Capture the cell that displays the provided text and extract its [x, y] central coordinate. 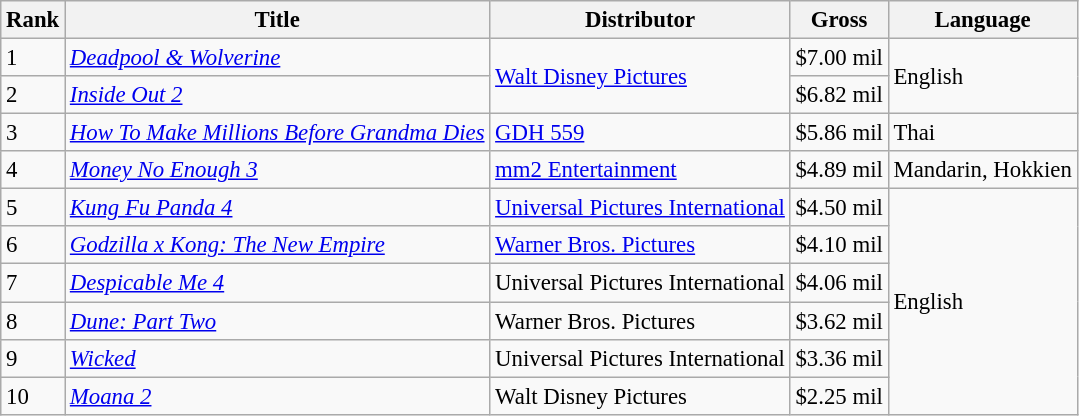
Dune: Part Two [278, 321]
6 [33, 245]
Thai [982, 133]
$4.10 mil [839, 245]
$4.06 mil [839, 283]
Distributor [640, 20]
5 [33, 208]
$4.50 mil [839, 208]
1 [33, 58]
Moana 2 [278, 396]
$5.86 mil [839, 133]
GDH 559 [640, 133]
Money No Enough 3 [278, 170]
$6.82 mil [839, 95]
Mandarin, Hokkien [982, 170]
$2.25 mil [839, 396]
Godzilla x Kong: The New Empire [278, 245]
10 [33, 396]
Title [278, 20]
Kung Fu Panda 4 [278, 208]
Despicable Me 4 [278, 283]
2 [33, 95]
mm2 Entertainment [640, 170]
How To Make Millions Before Grandma Dies [278, 133]
3 [33, 133]
Inside Out 2 [278, 95]
$3.36 mil [839, 358]
Wicked [278, 358]
$7.00 mil [839, 58]
7 [33, 283]
Rank [33, 20]
Gross [839, 20]
8 [33, 321]
4 [33, 170]
$3.62 mil [839, 321]
9 [33, 358]
Deadpool & Wolverine [278, 58]
Language [982, 20]
$4.89 mil [839, 170]
